Provide the [X, Y] coordinate of the cell's center where the given text is located.  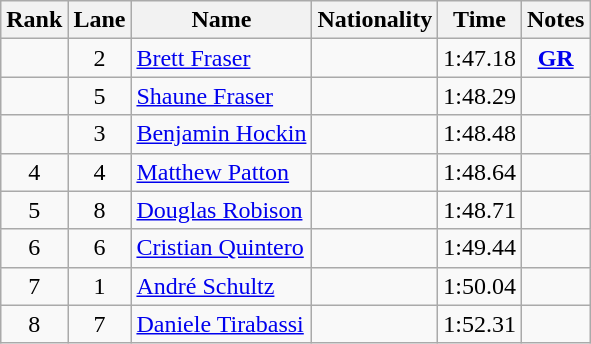
Notes [555, 20]
1:47.18 [480, 58]
1 [100, 286]
1:48.71 [480, 210]
1:48.64 [480, 172]
1:48.48 [480, 134]
1:52.31 [480, 324]
Lane [100, 20]
1:49.44 [480, 248]
Rank [34, 20]
Nationality [375, 20]
GR [555, 58]
Douglas Robison [222, 210]
2 [100, 58]
Daniele Tirabassi [222, 324]
Shaune Fraser [222, 96]
Matthew Patton [222, 172]
Brett Fraser [222, 58]
Time [480, 20]
André Schultz [222, 286]
1:50.04 [480, 286]
Name [222, 20]
Cristian Quintero [222, 248]
1:48.29 [480, 96]
3 [100, 134]
Benjamin Hockin [222, 134]
